Search for the cell housing the specified text and yield its (X, Y) center coordinate. 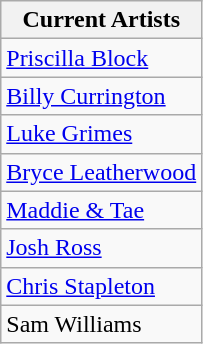
Luke Grimes (102, 134)
Sam Williams (102, 324)
Chris Stapleton (102, 286)
Maddie & Tae (102, 210)
Bryce Leatherwood (102, 172)
Priscilla Block (102, 58)
Current Artists (102, 20)
Josh Ross (102, 248)
Billy Currington (102, 96)
